Capture the cell that displays the provided text and extract its (x, y) central coordinate. 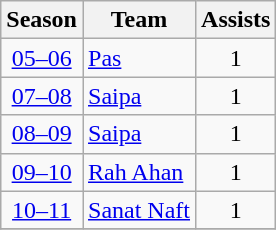
Team (138, 20)
08–09 (42, 134)
Pas (138, 58)
10–11 (42, 210)
09–10 (42, 172)
05–06 (42, 58)
Season (42, 20)
Rah Ahan (138, 172)
07–08 (42, 96)
Assists (236, 20)
Sanat Naft (138, 210)
